Search for the cell housing the specified text and yield its (X, Y) center coordinate. 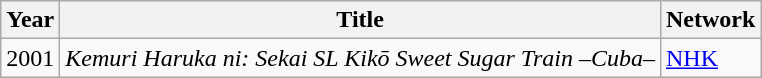
NHK (710, 58)
Network (710, 20)
Title (360, 20)
Kemuri Haruka ni: Sekai SL Kikō Sweet Sugar Train –Cuba– (360, 58)
Year (30, 20)
2001 (30, 58)
